Capture the cell that displays the provided text and extract its (x, y) central coordinate. 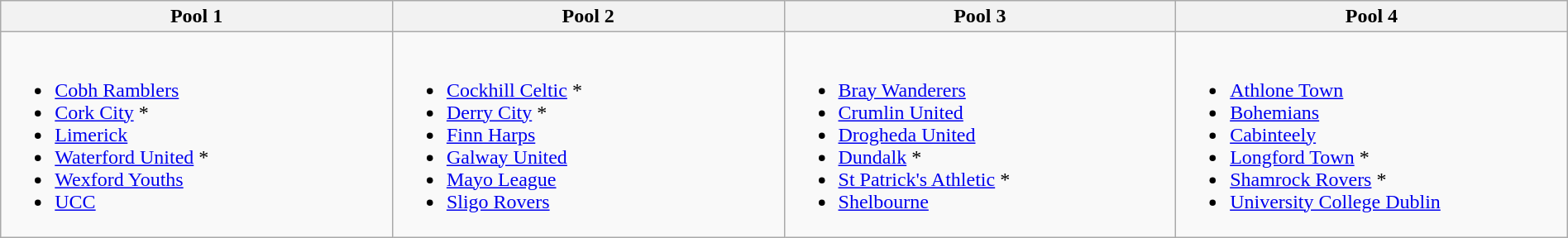
Athlone TownBohemiansCabinteelyLongford Town *Shamrock Rovers *University College Dublin (1372, 135)
Pool 1 (197, 17)
Pool 3 (980, 17)
Pool 2 (588, 17)
Cockhill Celtic *Derry City *Finn HarpsGalway UnitedMayo LeagueSligo Rovers (588, 135)
Bray WanderersCrumlin UnitedDrogheda UnitedDundalk *St Patrick's Athletic *Shelbourne (980, 135)
Cobh RamblersCork City *LimerickWaterford United *Wexford YouthsUCC (197, 135)
Pool 4 (1372, 17)
